Pinpoint the cell where the given text exists, returning its (X, Y) midpoint coordinate. 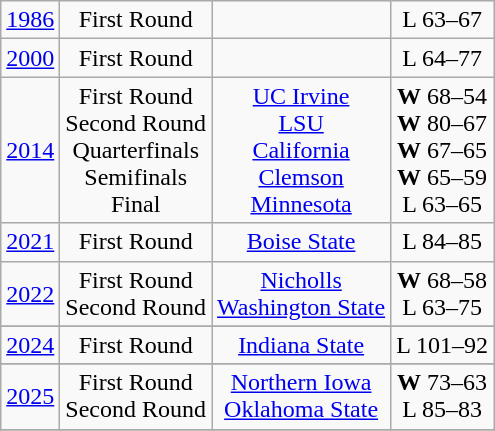
First RoundSecond RoundQuarterfinalsSemifinalsFinal (136, 150)
2024 (30, 345)
W 73–63 L 85–83 (442, 396)
NichollsWashington State (302, 294)
L 63–67 (442, 20)
UC IrvineLSUCaliforniaClemsonMinnesota (302, 150)
2025 (30, 396)
L 64–77 (442, 58)
2021 (30, 242)
2014 (30, 150)
2022 (30, 294)
W 68–54 W 80–67 W 67–65W 65–59L 63–65 (442, 150)
Northern IowaOklahoma State (302, 396)
L 101–92 (442, 345)
2000 (30, 58)
Indiana State (302, 345)
L 84–85 (442, 242)
Boise State (302, 242)
1986 (30, 20)
W 68–58 L 63–75 (442, 294)
